Determine the (x, y) coordinate at the center of the cell enclosing the given text.  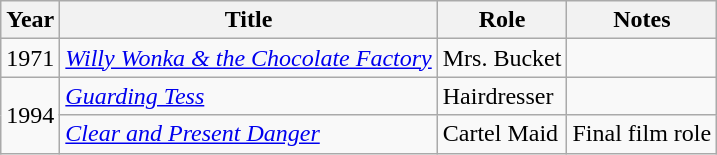
Willy Wonka & the Chocolate Factory (248, 58)
Role (502, 20)
1971 (30, 58)
Final film role (642, 134)
Hairdresser (502, 96)
Year (30, 20)
Notes (642, 20)
Guarding Tess (248, 96)
Clear and Present Danger (248, 134)
Title (248, 20)
1994 (30, 115)
Mrs. Bucket (502, 58)
Cartel Maid (502, 134)
